Return the [x, y] coordinate for the center point of the cell that contains the specified text.  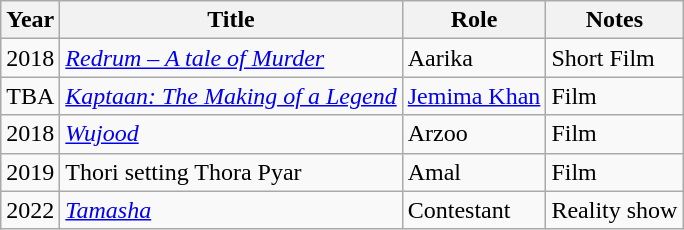
Wujood [231, 134]
2022 [30, 210]
Contestant [474, 210]
Amal [474, 172]
Tamasha [231, 210]
Thori setting Thora Pyar [231, 172]
Redrum – A tale of Murder [231, 58]
TBA [30, 96]
Reality show [614, 210]
Aarika [474, 58]
2019 [30, 172]
Role [474, 20]
Short Film [614, 58]
Notes [614, 20]
Title [231, 20]
Year [30, 20]
Jemima Khan [474, 96]
Arzoo [474, 134]
Kaptaan: The Making of a Legend [231, 96]
